Scan for the cell matching the given text and deliver its [x, y] coordinate at center. 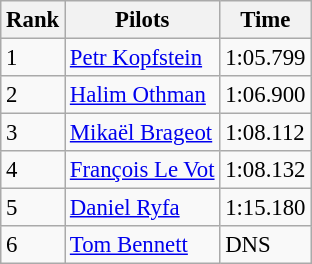
François Le Vot [142, 170]
4 [33, 170]
1:08.112 [266, 133]
Pilots [142, 20]
3 [33, 133]
1:06.900 [266, 95]
1:15.180 [266, 208]
2 [33, 95]
Tom Bennett [142, 245]
6 [33, 245]
1:08.132 [266, 170]
1:05.799 [266, 58]
Rank [33, 20]
Daniel Ryfa [142, 208]
Petr Kopfstein [142, 58]
Mikaël Brageot [142, 133]
Time [266, 20]
DNS [266, 245]
Halim Othman [142, 95]
5 [33, 208]
1 [33, 58]
